Determine the (X, Y) coordinate at the center of the cell enclosing the given text.  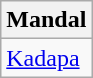
Kadapa (46, 58)
Mandal (46, 20)
